Output the [x, y] coordinate of the center of the cell containing the given text.  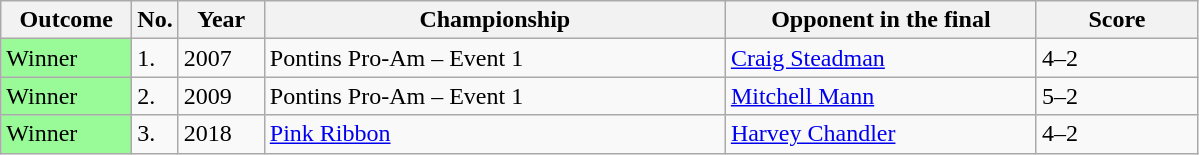
Pink Ribbon [494, 134]
Outcome [66, 20]
Harvey Chandler [880, 134]
Mitchell Mann [880, 96]
2007 [221, 58]
5–2 [1116, 96]
2009 [221, 96]
3. [155, 134]
No. [155, 20]
Score [1116, 20]
2. [155, 96]
1. [155, 58]
Craig Steadman [880, 58]
2018 [221, 134]
Championship [494, 20]
Year [221, 20]
Opponent in the final [880, 20]
